Scan for the cell matching the given text and deliver its (x, y) coordinate at center. 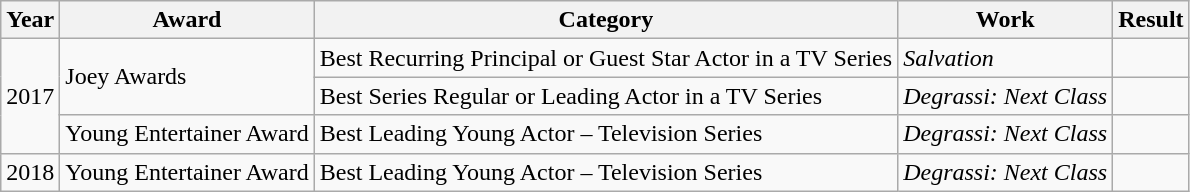
Salvation (1006, 58)
2017 (30, 96)
Category (606, 20)
Best Recurring Principal or Guest Star Actor in a TV Series (606, 58)
2018 (30, 172)
Result (1151, 20)
Best Series Regular or Leading Actor in a TV Series (606, 96)
Award (187, 20)
Work (1006, 20)
Year (30, 20)
Joey Awards (187, 77)
